Pinpoint the cell where the given text exists, returning its [x, y] midpoint coordinate. 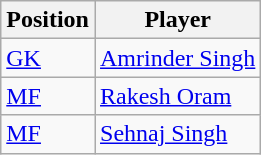
Amrinder Singh [177, 58]
Position [48, 20]
Player [177, 20]
Sehnaj Singh [177, 134]
GK [48, 58]
Rakesh Oram [177, 96]
